Find where the given text appears and provide that cell's center as [x, y] coordinate. 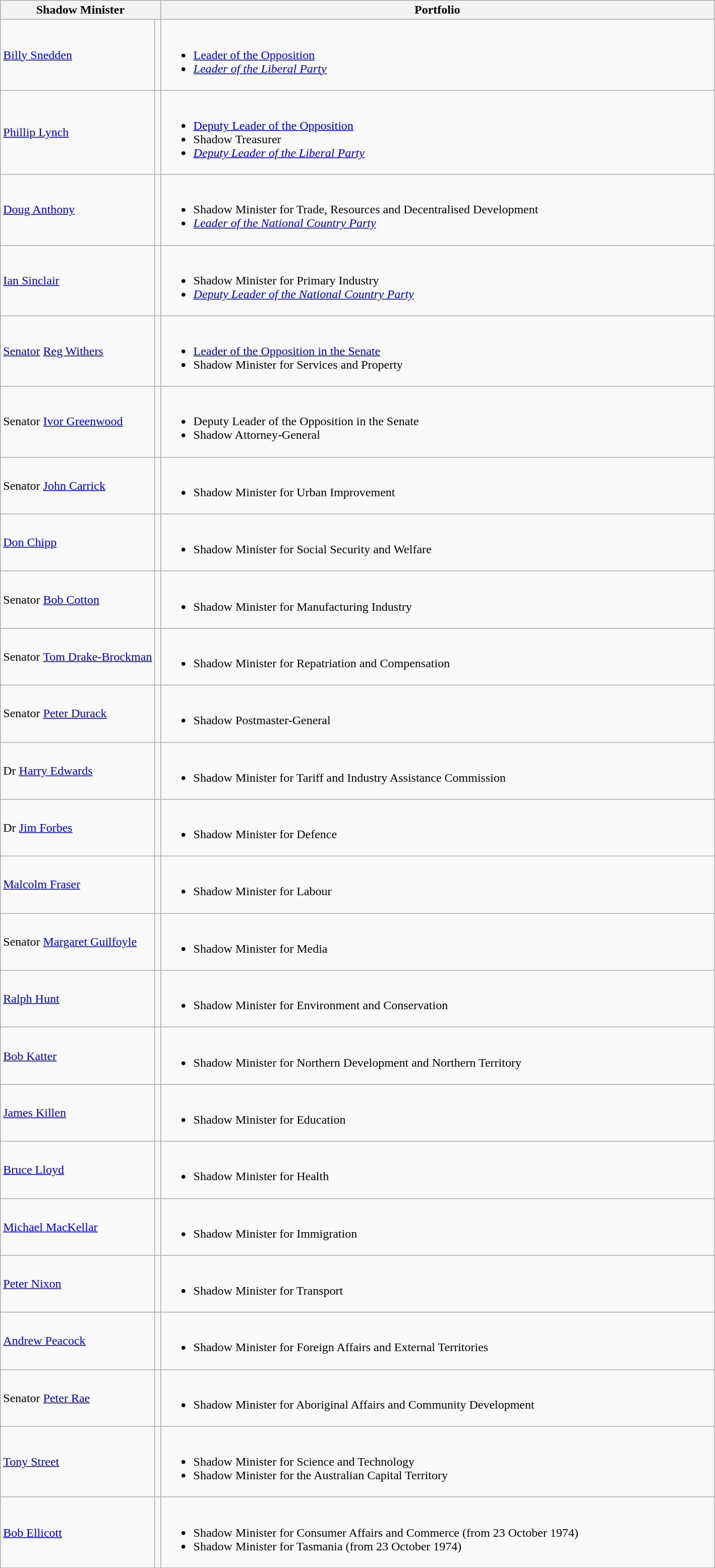
Shadow Minister for Urban Improvement [438, 485]
Shadow Minister for Consumer Affairs and Commerce (from 23 October 1974)Shadow Minister for Tasmania (from 23 October 1974) [438, 1532]
Tony Street [78, 1462]
Senator Ivor Greenwood [78, 422]
Shadow Minister for Trade, Resources and Decentralised DevelopmentLeader of the National Country Party [438, 210]
Senator Margaret Guilfoyle [78, 942]
Deputy Leader of the Opposition in the SenateShadow Attorney-General [438, 422]
Shadow Minister for Repatriation and Compensation [438, 657]
Shadow Minister for Labour [438, 885]
Senator John Carrick [78, 485]
Shadow Minister for Transport [438, 1284]
Shadow Minister for Social Security and Welfare [438, 543]
Senator Bob Cotton [78, 599]
Bruce Lloyd [78, 1170]
Portfolio [438, 10]
Senator Peter Rae [78, 1398]
Bob Katter [78, 1056]
Ralph Hunt [78, 999]
Shadow Minister for Manufacturing Industry [438, 599]
Peter Nixon [78, 1284]
Doug Anthony [78, 210]
Shadow Minister for Education [438, 1113]
Shadow Minister for Foreign Affairs and External Territories [438, 1341]
Senator Peter Durack [78, 713]
Deputy Leader of the OppositionShadow TreasurerDeputy Leader of the Liberal Party [438, 132]
Shadow Minister for Environment and Conservation [438, 999]
Andrew Peacock [78, 1341]
Shadow Minister for Media [438, 942]
Billy Snedden [78, 55]
Shadow Minister for Primary IndustryDeputy Leader of the National Country Party [438, 280]
Leader of the OppositionLeader of the Liberal Party [438, 55]
Senator Tom Drake-Brockman [78, 657]
Senator Reg Withers [78, 351]
Ian Sinclair [78, 280]
Shadow Minister for Northern Development and Northern Territory [438, 1056]
Malcolm Fraser [78, 885]
Shadow Minister for Immigration [438, 1227]
Shadow Minister for Health [438, 1170]
Dr Jim Forbes [78, 828]
Phillip Lynch [78, 132]
Shadow Minister for Defence [438, 828]
Michael MacKellar [78, 1227]
Shadow Minister for Aboriginal Affairs and Community Development [438, 1398]
Don Chipp [78, 543]
Shadow Minister for Tariff and Industry Assistance Commission [438, 771]
Dr Harry Edwards [78, 771]
Leader of the Opposition in the SenateShadow Minister for Services and Property [438, 351]
Shadow Postmaster-General [438, 713]
Shadow Minister [81, 10]
James Killen [78, 1113]
Shadow Minister for Science and TechnologyShadow Minister for the Australian Capital Territory [438, 1462]
Bob Ellicott [78, 1532]
